Provide the (x, y) coordinate of the cell's center where the given text is located.  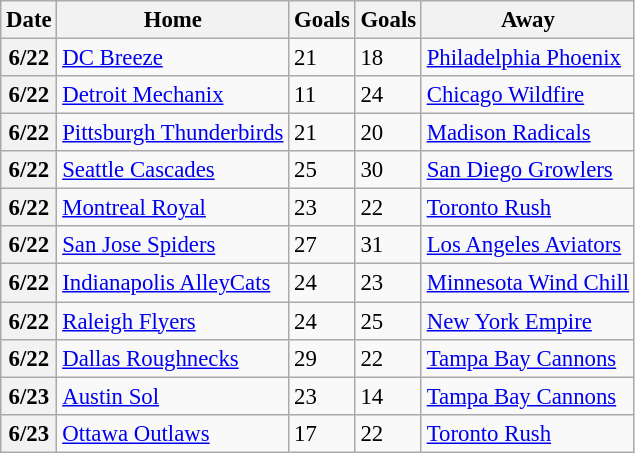
DC Breeze (173, 58)
Seattle Cascades (173, 170)
New York Empire (528, 321)
31 (388, 245)
Pittsburgh Thunderbirds (173, 133)
San Jose Spiders (173, 245)
Philadelphia Phoenix (528, 58)
11 (322, 95)
Ottawa Outlaws (173, 433)
27 (322, 245)
Away (528, 20)
Minnesota Wind Chill (528, 283)
Dallas Roughnecks (173, 358)
18 (388, 58)
17 (322, 433)
Date (29, 20)
Los Angeles Aviators (528, 245)
Raleigh Flyers (173, 321)
Chicago Wildfire (528, 95)
30 (388, 170)
Austin Sol (173, 396)
Madison Radicals (528, 133)
Indianapolis AlleyCats (173, 283)
14 (388, 396)
29 (322, 358)
Home (173, 20)
San Diego Growlers (528, 170)
20 (388, 133)
Detroit Mechanix (173, 95)
Montreal Royal (173, 208)
